Return the (x, y) coordinate for the center point of the cell that contains the specified text.  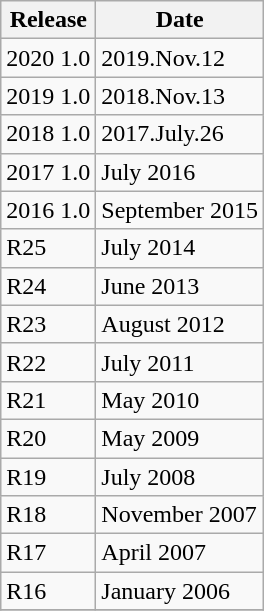
November 2007 (180, 515)
R16 (48, 591)
September 2015 (180, 210)
July 2008 (180, 477)
July 2011 (180, 362)
R25 (48, 248)
2018 1.0 (48, 134)
July 2016 (180, 172)
August 2012 (180, 324)
2019 1.0 (48, 96)
April 2007 (180, 553)
R22 (48, 362)
May 2010 (180, 400)
R17 (48, 553)
2019.Nov.12 (180, 58)
R21 (48, 400)
June 2013 (180, 286)
R20 (48, 438)
2017.July.26 (180, 134)
2020 1.0 (48, 58)
Release (48, 20)
July 2014 (180, 248)
May 2009 (180, 438)
R18 (48, 515)
R24 (48, 286)
R23 (48, 324)
R19 (48, 477)
2016 1.0 (48, 210)
Date (180, 20)
January 2006 (180, 591)
2017 1.0 (48, 172)
2018.Nov.13 (180, 96)
